Pinpoint the cell where the given text exists, returning its (x, y) midpoint coordinate. 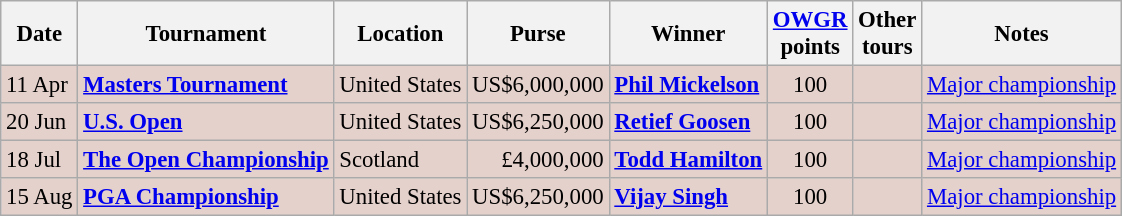
Todd Hamilton (688, 160)
Notes (1022, 34)
15 Aug (40, 197)
18 Jul (40, 160)
Phil Mickelson (688, 85)
Masters Tournament (206, 85)
Othertours (888, 34)
Date (40, 34)
20 Jun (40, 122)
The Open Championship (206, 160)
Scotland (400, 160)
Retief Goosen (688, 122)
U.S. Open (206, 122)
Winner (688, 34)
Vijay Singh (688, 197)
11 Apr (40, 85)
Location (400, 34)
PGA Championship (206, 197)
£4,000,000 (538, 160)
Tournament (206, 34)
US$6,000,000 (538, 85)
Purse (538, 34)
OWGRpoints (810, 34)
